Detect which cell encompasses the target text, then output its (X, Y) center coordinate. 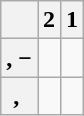
, (20, 96)
, − (20, 58)
1 (72, 20)
2 (50, 20)
